Scan for the cell matching the given text and deliver its [x, y] coordinate at center. 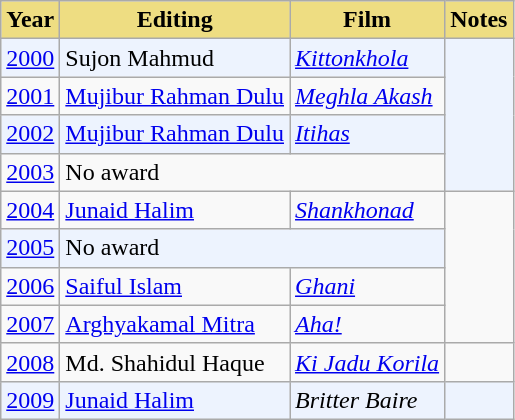
2008 [30, 362]
2000 [30, 58]
2007 [30, 324]
2005 [30, 248]
Kittonkhola [368, 58]
2003 [30, 172]
Meghla Akash [368, 96]
2006 [30, 286]
Film [368, 20]
Year [30, 20]
Md. Shahidul Haque [175, 362]
2009 [30, 400]
Itihas [368, 134]
Ki Jadu Korila [368, 362]
2002 [30, 134]
Ghani [368, 286]
Editing [175, 20]
Sujon Mahmud [175, 58]
2001 [30, 96]
Aha! [368, 324]
Britter Baire [368, 400]
Shankhonad [368, 210]
2004 [30, 210]
Saiful Islam [175, 286]
Notes [479, 20]
Arghyakamal Mitra [175, 324]
